Output the (x, y) coordinate of the center of the cell containing the given text.  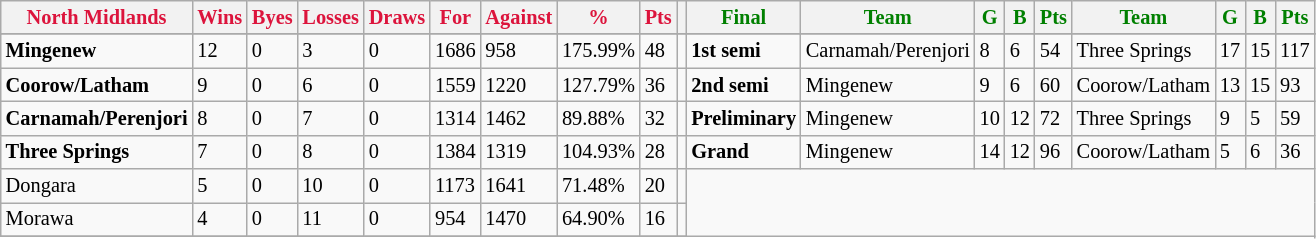
1st semi (744, 51)
89.88% (598, 118)
32 (658, 118)
60 (1054, 85)
127.79% (598, 85)
11 (330, 219)
North Midlands (97, 17)
96 (1054, 152)
48 (658, 51)
Draws (397, 17)
104.93% (598, 152)
54 (1054, 51)
954 (455, 219)
Morawa (97, 219)
Losses (330, 17)
1686 (455, 51)
For (455, 17)
71.48% (598, 186)
Dongara (97, 186)
3 (330, 51)
1470 (520, 219)
2nd semi (744, 85)
1220 (520, 85)
14 (990, 152)
175.99% (598, 51)
93 (1294, 85)
59 (1294, 118)
64.90% (598, 219)
4 (220, 219)
1319 (520, 152)
1559 (455, 85)
Wins (220, 17)
72 (1054, 118)
17 (1230, 51)
117 (1294, 51)
1173 (455, 186)
16 (658, 219)
Final (744, 17)
13 (1230, 85)
20 (658, 186)
Against (520, 17)
Grand (744, 152)
% (598, 17)
1314 (455, 118)
Preliminary (744, 118)
1462 (520, 118)
1384 (455, 152)
Byes (272, 17)
28 (658, 152)
958 (520, 51)
1641 (520, 186)
